For the text-containing cell, return its midpoint in (X, Y) coordinate format. 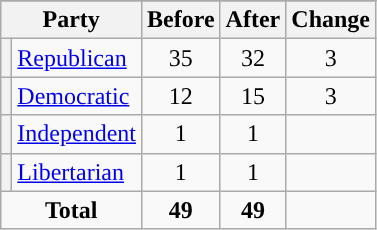
15 (253, 96)
Independent (77, 134)
Democratic (77, 96)
Libertarian (77, 172)
Total (72, 210)
Party (72, 20)
Before (180, 20)
35 (180, 58)
After (253, 20)
Change (331, 20)
Republican (77, 58)
12 (180, 96)
32 (253, 58)
